Pinpoint the cell where the given text exists, returning its (x, y) midpoint coordinate. 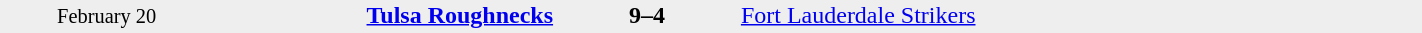
Fort Lauderdale Strikers (910, 15)
February 20 (106, 16)
9–4 (648, 15)
Tulsa Roughnecks (384, 15)
